Determine the [x, y] coordinate at the center of the cell enclosing the given text.  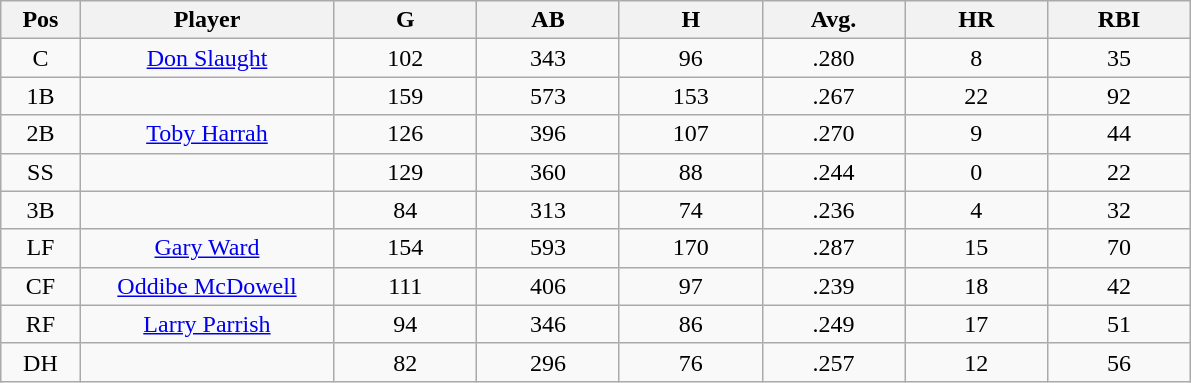
2B [40, 134]
97 [690, 286]
573 [548, 96]
129 [406, 172]
15 [976, 248]
159 [406, 96]
107 [690, 134]
92 [1120, 96]
111 [406, 286]
126 [406, 134]
Player [207, 20]
.287 [834, 248]
Pos [40, 20]
18 [976, 286]
94 [406, 324]
.270 [834, 134]
396 [548, 134]
4 [976, 210]
313 [548, 210]
593 [548, 248]
154 [406, 248]
51 [1120, 324]
HR [976, 20]
H [690, 20]
G [406, 20]
74 [690, 210]
.249 [834, 324]
153 [690, 96]
Oddibe McDowell [207, 286]
Don Slaught [207, 58]
3B [40, 210]
RF [40, 324]
.244 [834, 172]
44 [1120, 134]
RBI [1120, 20]
84 [406, 210]
70 [1120, 248]
170 [690, 248]
C [40, 58]
102 [406, 58]
96 [690, 58]
296 [548, 362]
17 [976, 324]
35 [1120, 58]
8 [976, 58]
76 [690, 362]
Gary Ward [207, 248]
.239 [834, 286]
1B [40, 96]
32 [1120, 210]
.280 [834, 58]
343 [548, 58]
.236 [834, 210]
56 [1120, 362]
Toby Harrah [207, 134]
0 [976, 172]
86 [690, 324]
LF [40, 248]
82 [406, 362]
406 [548, 286]
.257 [834, 362]
88 [690, 172]
42 [1120, 286]
12 [976, 362]
Larry Parrish [207, 324]
.267 [834, 96]
AB [548, 20]
346 [548, 324]
SS [40, 172]
9 [976, 134]
CF [40, 286]
Avg. [834, 20]
360 [548, 172]
DH [40, 362]
